Search for the cell housing the specified text and yield its [x, y] center coordinate. 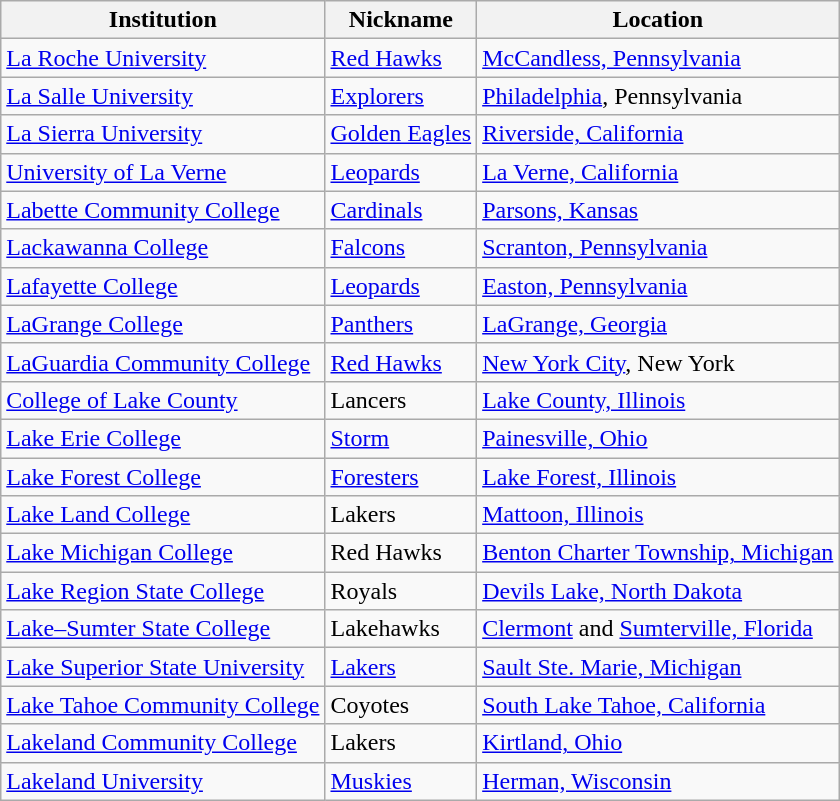
Devils Lake, North Dakota [658, 591]
Labette Community College [163, 210]
Lafayette College [163, 286]
New York City, New York [658, 362]
Scranton, Pennsylvania [658, 248]
Institution [163, 20]
Golden Eagles [401, 134]
Easton, Pennsylvania [658, 286]
Lake Forest, Illinois [658, 477]
LaGuardia Community College [163, 362]
Location [658, 20]
Lakeland Community College [163, 743]
Lakeland University [163, 781]
Parsons, Kansas [658, 210]
Benton Charter Township, Michigan [658, 553]
Herman, Wisconsin [658, 781]
Lackawanna College [163, 248]
Lake–Sumter State College [163, 629]
Philadelphia, Pennsylvania [658, 96]
Falcons [401, 248]
Explorers [401, 96]
Nickname [401, 20]
Lakehawks [401, 629]
Kirtland, Ohio [658, 743]
Storm [401, 438]
Panthers [401, 324]
South Lake Tahoe, California [658, 705]
LaGrange, Georgia [658, 324]
Lancers [401, 400]
University of La Verne [163, 172]
Mattoon, Illinois [658, 515]
Lake Forest College [163, 477]
Riverside, California [658, 134]
Coyotes [401, 705]
Lake Land College [163, 515]
Muskies [401, 781]
Lake Erie College [163, 438]
Royals [401, 591]
Clermont and Sumterville, Florida [658, 629]
Lake Superior State University [163, 667]
Cardinals [401, 210]
La Salle University [163, 96]
Lake County, Illinois [658, 400]
LaGrange College [163, 324]
La Verne, California [658, 172]
Sault Ste. Marie, Michigan [658, 667]
La Sierra University [163, 134]
Lake Tahoe Community College [163, 705]
College of Lake County [163, 400]
McCandless, Pennsylvania [658, 58]
Lake Michigan College [163, 553]
Lake Region State College [163, 591]
La Roche University [163, 58]
Painesville, Ohio [658, 438]
Foresters [401, 477]
